Output the [X, Y] coordinate of the center of the cell containing the given text.  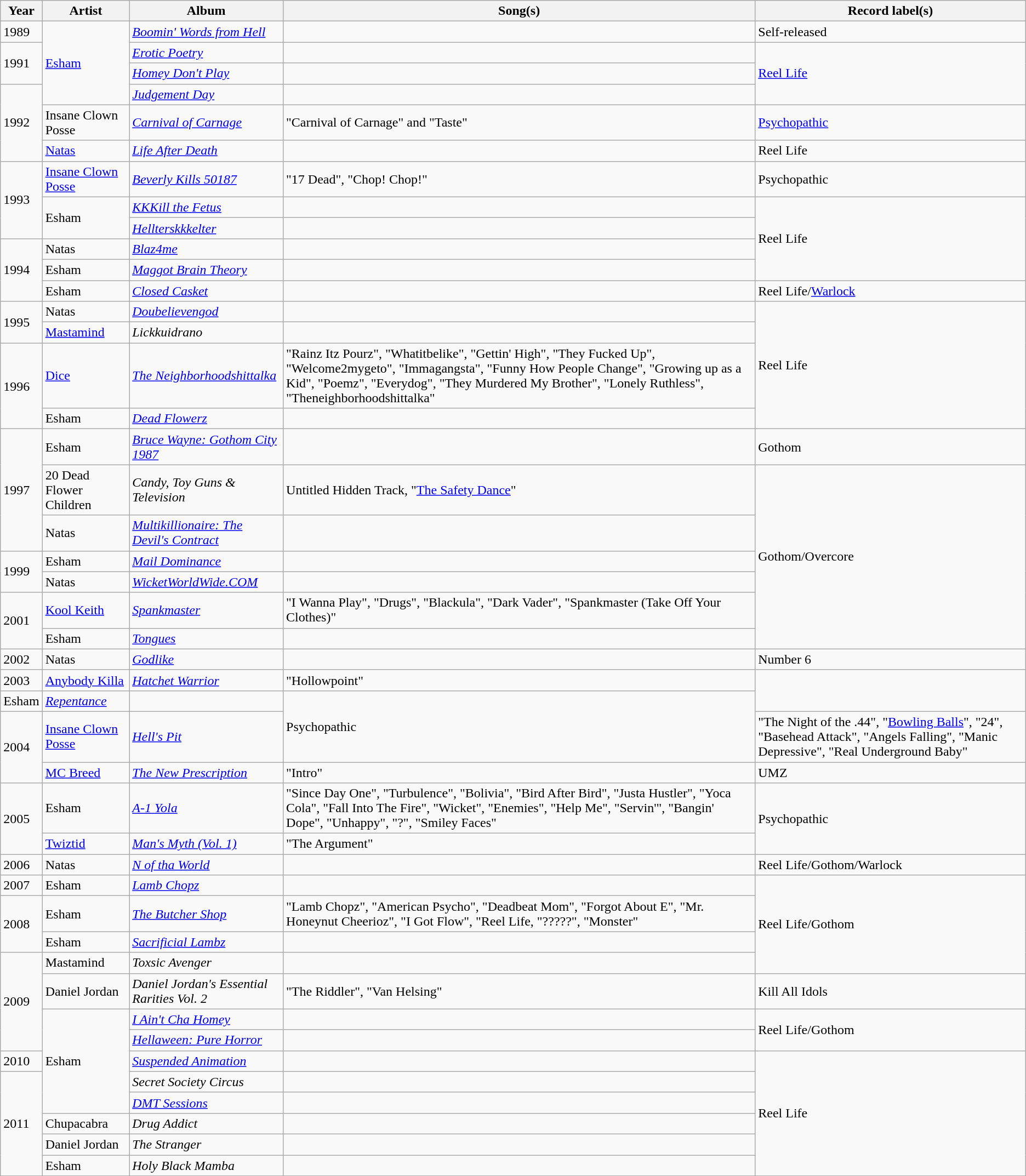
DMT Sessions [206, 1103]
"Intro" [520, 772]
Candy, Toy Guns & Television [206, 490]
The New Prescription [206, 772]
Bruce Wayne: Gothom City 1987 [206, 447]
Hatchet Warrior [206, 680]
1995 [21, 322]
Man's Myth (Vol. 1) [206, 844]
Suspended Animation [206, 1061]
Beverly Kills 50187 [206, 179]
Dead Flowerz [206, 419]
2010 [21, 1061]
1993 [21, 199]
A-1 Yola [206, 808]
"The Night of the .44", "Bowling Balls", "24", "Basehead Attack", "Angels Falling", "Manic Depressive", "Real Underground Baby" [891, 737]
Album [206, 11]
Dice [86, 376]
Twiztid [86, 844]
Gothom/Overcore [891, 557]
20 Dead Flower Children [86, 490]
"Lamb Chopz", "American Psycho", "Deadbeat Mom", "Forgot About E", "Mr. Honeynut Cheerioz", "I Got Flow", "Reel Life, "?????", "Monster" [520, 914]
"I Wanna Play", "Drugs", "Blackula", "Dark Vader", "Spankmaster (Take Off Your Clothes)" [520, 610]
Blaz4me [206, 249]
Holy Black Mamba [206, 1166]
1994 [21, 270]
Anybody Killa [86, 680]
1999 [21, 572]
Reel Life/Gothom/Warlock [891, 865]
Self-released [891, 32]
Gothom [891, 447]
N of tha World [206, 865]
Year [21, 11]
Multikillionaire: The Devil's Contract [206, 533]
Chupacabra [86, 1123]
"Hollowpoint" [520, 680]
Sacrificial Lambz [206, 942]
Kill All Idols [891, 991]
Artist [86, 11]
1989 [21, 32]
2006 [21, 865]
Erotic Poetry [206, 53]
2002 [21, 659]
UMZ [891, 772]
The Stranger [206, 1144]
Number 6 [891, 659]
WicketWorldWide.COM [206, 582]
Repentance [86, 701]
"The Riddler", "Van Helsing" [520, 991]
The Neighborhoodshittalka [206, 376]
2003 [21, 680]
"Carnival of Carnage" and "Taste" [520, 123]
Hell's Pit [206, 737]
Kool Keith [86, 610]
Life After Death [206, 151]
1996 [21, 386]
2004 [21, 747]
1992 [21, 123]
Song(s) [520, 11]
Toxsic Avenger [206, 963]
Hellaween: Pure Horror [206, 1040]
Mail Dominance [206, 561]
Reel Life/Warlock [891, 291]
Hellterskkkelter [206, 228]
Untitled Hidden Track, "The Safety Dance" [520, 490]
Doubelievengod [206, 312]
Homey Don't Play [206, 73]
Drug Addict [206, 1123]
"17 Dead", "Chop! Chop!" [520, 179]
Boomin' Words from Hell [206, 32]
2007 [21, 886]
Record label(s) [891, 11]
I Ain't Cha Homey [206, 1019]
Closed Casket [206, 291]
Tongues [206, 638]
2009 [21, 1002]
Secret Society Circus [206, 1082]
Daniel Jordan's Essential Rarities Vol. 2 [206, 991]
2005 [21, 819]
2011 [21, 1123]
Godlike [206, 659]
2001 [21, 620]
The Butcher Shop [206, 914]
Lamb Chopz [206, 886]
1991 [21, 63]
1997 [21, 490]
Spankmaster [206, 610]
"The Argument" [520, 844]
MC Breed [86, 772]
Maggot Brain Theory [206, 270]
2008 [21, 924]
Lickkuidrano [206, 333]
Carnival of Carnage [206, 123]
KKKill the Fetus [206, 207]
Judgement Day [206, 94]
